Pinpoint the cell where the given text exists, returning its [X, Y] midpoint coordinate. 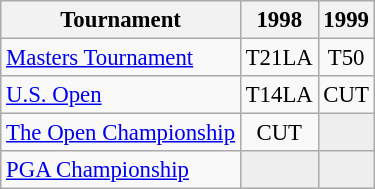
T50 [346, 58]
PGA Championship [121, 170]
T21LA [279, 58]
1998 [279, 20]
T14LA [279, 95]
Masters Tournament [121, 58]
U.S. Open [121, 95]
The Open Championship [121, 133]
1999 [346, 20]
Tournament [121, 20]
